Return [X, Y] of the center of cell containing provided text 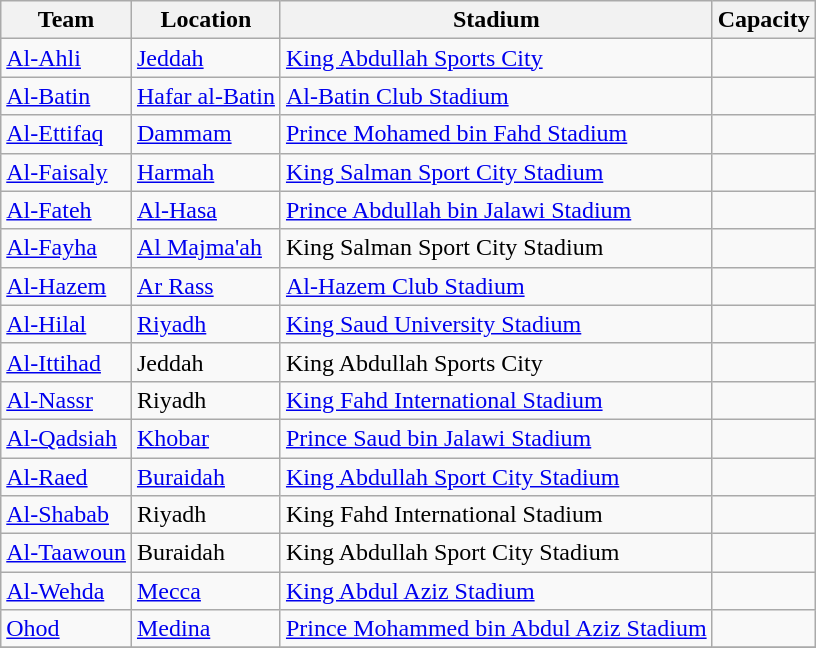
Location [206, 20]
Capacity [764, 20]
Al-Nassr [66, 400]
Khobar [206, 438]
Al-Ahli [66, 58]
Prince Mohamed bin Fahd Stadium [496, 134]
Medina [206, 629]
Al-Taawoun [66, 553]
Al-Faisaly [66, 172]
Al-Batin [66, 96]
Mecca [206, 591]
King Saud University Stadium [496, 324]
Dammam [206, 134]
Al-Fayha [66, 248]
Al-Ettifaq [66, 134]
Al-Ittihad [66, 362]
Prince Saud bin Jalawi Stadium [496, 438]
Al-Hilal [66, 324]
Al-Wehda [66, 591]
Al Majma'ah [206, 248]
Stadium [496, 20]
Harmah [206, 172]
King Abdul Aziz Stadium [496, 591]
Al-Hasa [206, 210]
Al-Fateh [66, 210]
Hafar al-Batin [206, 96]
Ar Rass [206, 286]
Team [66, 20]
Ohod [66, 629]
Al-Batin Club Stadium [496, 96]
Al-Hazem Club Stadium [496, 286]
Al-Hazem [66, 286]
Prince Mohammed bin Abdul Aziz Stadium [496, 629]
Al-Raed [66, 477]
Al-Shabab [66, 515]
Al-Qadsiah [66, 438]
Prince Abdullah bin Jalawi Stadium [496, 210]
